Identify which cell holds the provided text, then report its (X, Y) central coordinate. 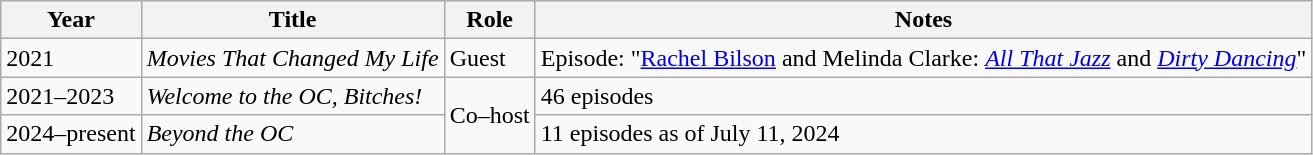
Notes (924, 20)
Welcome to the OC, Bitches! (292, 96)
Year (71, 20)
2021–2023 (71, 96)
2021 (71, 58)
Guest (490, 58)
46 episodes (924, 96)
11 episodes as of July 11, 2024 (924, 134)
Episode: "Rachel Bilson and Melinda Clarke: All That Jazz and Dirty Dancing" (924, 58)
Co–host (490, 115)
Title (292, 20)
Role (490, 20)
2024–present (71, 134)
Movies That Changed My Life (292, 58)
Beyond the OC (292, 134)
